Detect which cell encompasses the target text, then output its [x, y] center coordinate. 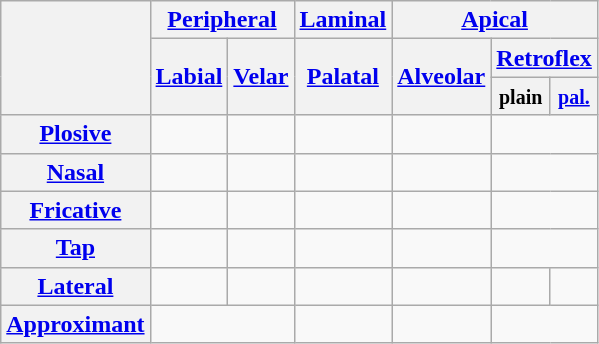
Retroflex [544, 58]
Laminal [343, 20]
Palatal [343, 77]
Nasal [76, 172]
Tap [76, 248]
plain [521, 96]
pal. [574, 96]
Fricative [76, 210]
Alveolar [442, 77]
Plosive [76, 134]
Approximant [76, 324]
Labial [189, 77]
Apical [495, 20]
Lateral [76, 286]
Peripheral [222, 20]
Velar [261, 77]
